Return the (X, Y) coordinate for the center point of the cell that contains the specified text.  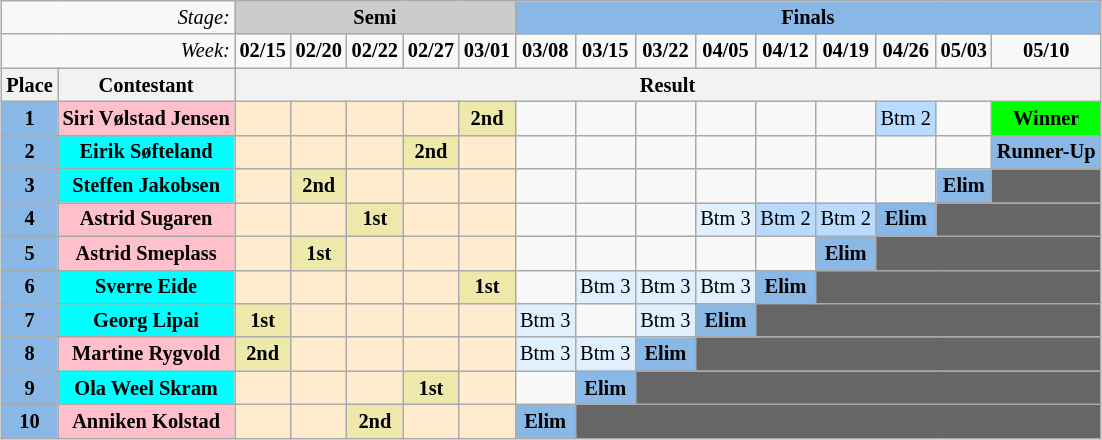
4 (30, 219)
10 (30, 421)
Contestant (146, 85)
04/12 (785, 51)
Steffen Jakobsen (146, 186)
03/08 (545, 51)
9 (30, 388)
2 (30, 152)
Runner-Up (1046, 152)
Semi (376, 17)
Result (668, 85)
Week: (118, 51)
Siri Vølstad Jensen (146, 118)
Astrid Smeplass (146, 253)
Anniken Kolstad (146, 421)
3 (30, 186)
8 (30, 354)
Ola Weel Skram (146, 388)
04/05 (725, 51)
1 (30, 118)
5 (30, 253)
6 (30, 287)
Sverre Eide (146, 287)
Stage: (118, 17)
04/26 (906, 51)
03/01 (487, 51)
Place (30, 85)
02/20 (319, 51)
Finals (808, 17)
02/22 (375, 51)
03/22 (665, 51)
05/10 (1046, 51)
03/15 (605, 51)
Georg Lipai (146, 320)
Astrid Sugaren (146, 219)
02/27 (431, 51)
Martine Rygvold (146, 354)
Eirik Søfteland (146, 152)
05/03 (964, 51)
02/15 (263, 51)
Winner (1046, 118)
04/19 (846, 51)
7 (30, 320)
